Determine the (x, y) coordinate at the center of the cell enclosing the given text.  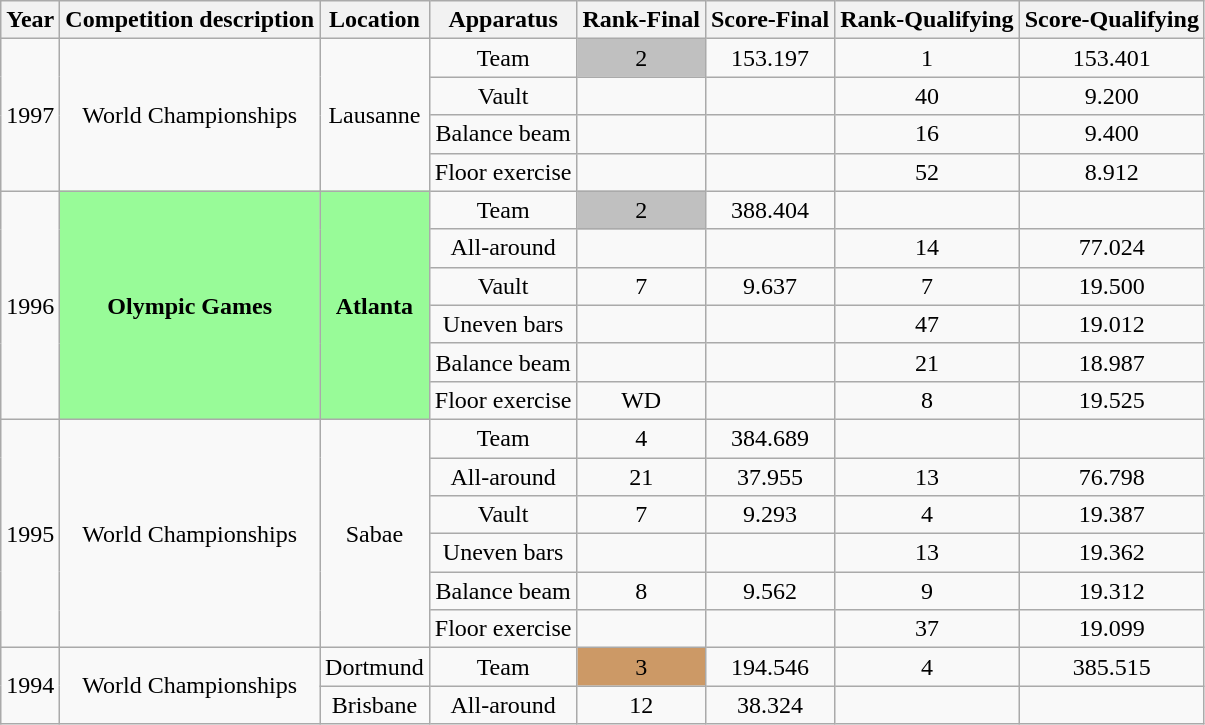
9.400 (1112, 134)
19.312 (1112, 591)
Score-Final (770, 20)
3 (641, 667)
19.362 (1112, 553)
9 (927, 591)
1996 (30, 305)
19.500 (1112, 286)
8.912 (1112, 172)
52 (927, 172)
Rank-Final (641, 20)
Dortmund (375, 667)
77.024 (1112, 248)
19.099 (1112, 629)
Atlanta (375, 305)
9.637 (770, 286)
1997 (30, 115)
19.012 (1112, 324)
Year (30, 20)
1 (927, 58)
Rank-Qualifying (927, 20)
9.200 (1112, 96)
1994 (30, 686)
19.387 (1112, 515)
Sabae (375, 533)
388.404 (770, 210)
Score-Qualifying (1112, 20)
40 (927, 96)
38.324 (770, 705)
Olympic Games (190, 305)
Lausanne (375, 115)
Brisbane (375, 705)
153.197 (770, 58)
37.955 (770, 477)
9.293 (770, 515)
1995 (30, 533)
194.546 (770, 667)
19.525 (1112, 400)
12 (641, 705)
76.798 (1112, 477)
14 (927, 248)
Location (375, 20)
9.562 (770, 591)
153.401 (1112, 58)
Competition description (190, 20)
385.515 (1112, 667)
16 (927, 134)
18.987 (1112, 362)
WD (641, 400)
37 (927, 629)
384.689 (770, 438)
Apparatus (503, 20)
47 (927, 324)
